Find where the given text appears and provide that cell's center as (X, Y) coordinate. 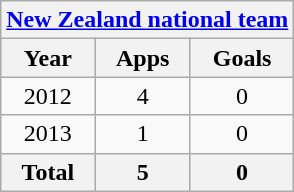
1 (142, 134)
New Zealand national team (148, 20)
2012 (48, 96)
2013 (48, 134)
5 (142, 172)
Total (48, 172)
4 (142, 96)
Apps (142, 58)
Year (48, 58)
Goals (242, 58)
